Detect which cell encompasses the target text, then output its [X, Y] center coordinate. 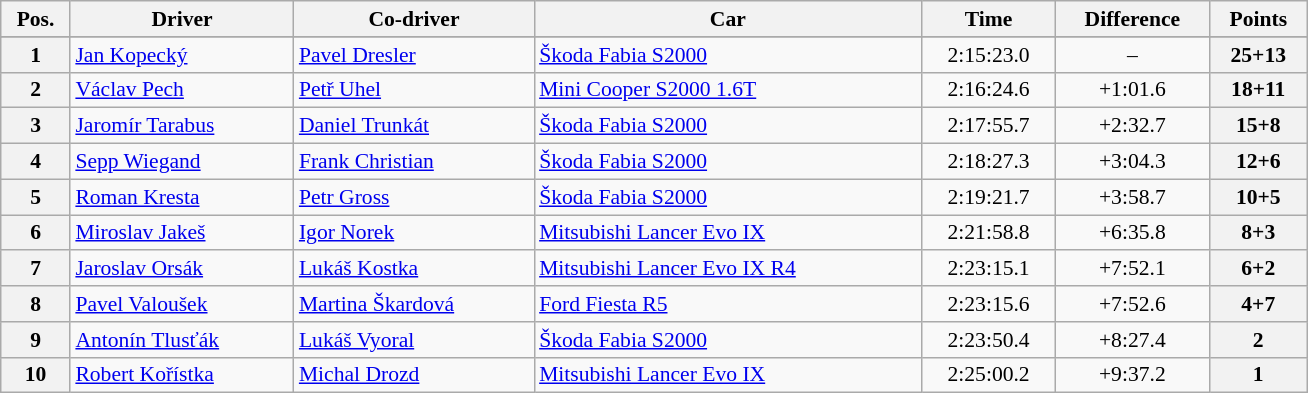
3 [36, 126]
Michal Drozd [414, 375]
Difference [1132, 19]
8 [36, 304]
9 [36, 340]
Pavel Valoušek [182, 304]
6+2 [1258, 269]
Igor Norek [414, 233]
12+6 [1258, 162]
18+11 [1258, 90]
+6:35.8 [1132, 233]
Lukáš Kostka [414, 269]
10+5 [1258, 197]
2:25:00.2 [989, 375]
+1:01.6 [1132, 90]
Ford Fiesta R5 [728, 304]
+7:52.1 [1132, 269]
2:18:27.3 [989, 162]
+3:58.7 [1132, 197]
Mini Cooper S2000 1.6T [728, 90]
4+7 [1258, 304]
Lukáš Vyoral [414, 340]
15+8 [1258, 126]
5 [36, 197]
+9:37.2 [1132, 375]
Roman Kresta [182, 197]
2:23:15.6 [989, 304]
Jaromír Tarabus [182, 126]
Frank Christian [414, 162]
Time [989, 19]
Daniel Trunkát [414, 126]
Car [728, 19]
Miroslav Jakeš [182, 233]
2:16:24.6 [989, 90]
2:23:15.1 [989, 269]
2:21:58.8 [989, 233]
+7:52.6 [1132, 304]
4 [36, 162]
Co-driver [414, 19]
Driver [182, 19]
Pos. [36, 19]
Points [1258, 19]
Jan Kopecký [182, 55]
Mitsubishi Lancer Evo IX R4 [728, 269]
2:15:23.0 [989, 55]
25+13 [1258, 55]
Václav Pech [182, 90]
2:23:50.4 [989, 340]
Petř Uhel [414, 90]
10 [36, 375]
7 [36, 269]
Martina Škardová [414, 304]
2:19:21.7 [989, 197]
Antonín Tlusťák [182, 340]
Pavel Dresler [414, 55]
+8:27.4 [1132, 340]
2:17:55.7 [989, 126]
+3:04.3 [1132, 162]
8+3 [1258, 233]
Robert Kořístka [182, 375]
6 [36, 233]
Jaroslav Orsák [182, 269]
Sepp Wiegand [182, 162]
+2:32.7 [1132, 126]
Petr Gross [414, 197]
– [1132, 55]
